Pinpoint the cell where the given text exists, returning its (X, Y) midpoint coordinate. 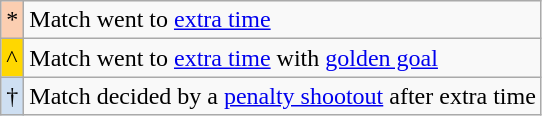
^ (12, 58)
Match decided by a penalty shootout after extra time (283, 96)
* (12, 20)
Match went to extra time (283, 20)
Match went to extra time with golden goal (283, 58)
† (12, 96)
